Determine the [x, y] coordinate at the center of the cell enclosing the given text.  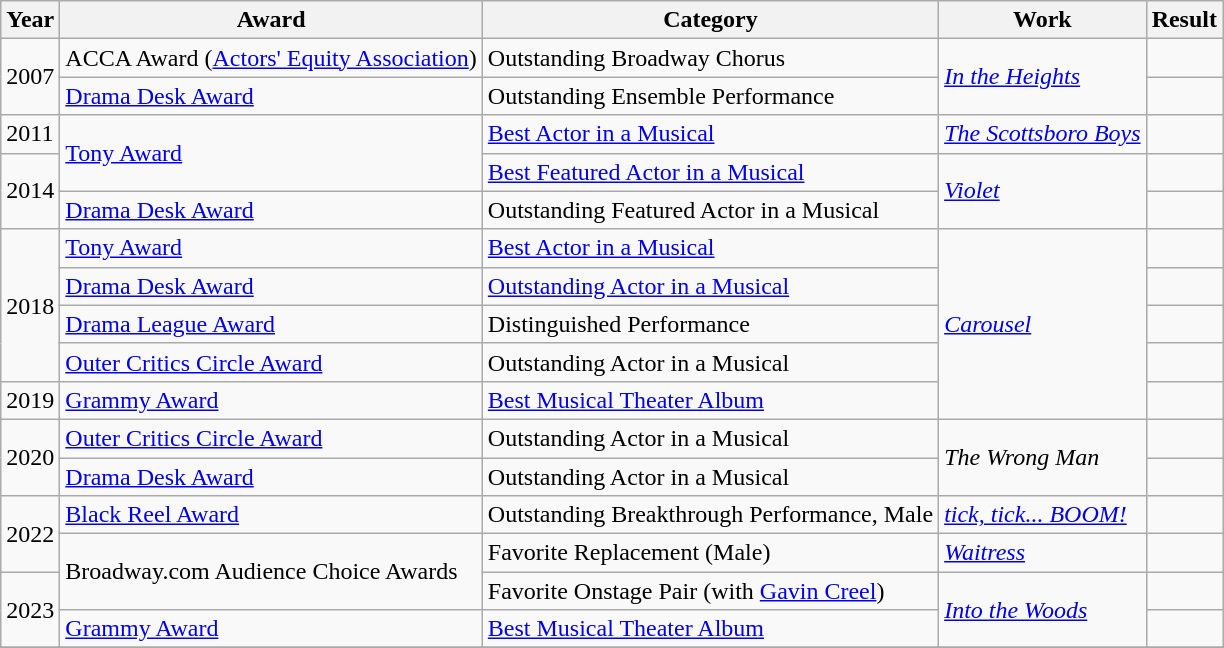
2014 [30, 191]
2011 [30, 134]
2023 [30, 610]
Award [272, 20]
Into the Woods [1042, 610]
Favorite Onstage Pair (with Gavin Creel) [710, 591]
2020 [30, 457]
Year [30, 20]
Distinguished Performance [710, 324]
Work [1042, 20]
Best Featured Actor in a Musical [710, 172]
Category [710, 20]
2022 [30, 534]
2018 [30, 305]
Drama League Award [272, 324]
In the Heights [1042, 77]
Result [1184, 20]
Outstanding Ensemble Performance [710, 96]
Outstanding Broadway Chorus [710, 58]
Carousel [1042, 324]
Outstanding Breakthrough Performance, Male [710, 515]
Favorite Replacement (Male) [710, 553]
Broadway.com Audience Choice Awards [272, 572]
Violet [1042, 191]
ACCA Award (Actors' Equity Association) [272, 58]
tick, tick... BOOM! [1042, 515]
The Wrong Man [1042, 457]
2007 [30, 77]
2019 [30, 400]
Waitress [1042, 553]
Black Reel Award [272, 515]
The Scottsboro Boys [1042, 134]
Outstanding Featured Actor in a Musical [710, 210]
